From the cell containing the given text, extract its center point as (X, Y) coordinate. 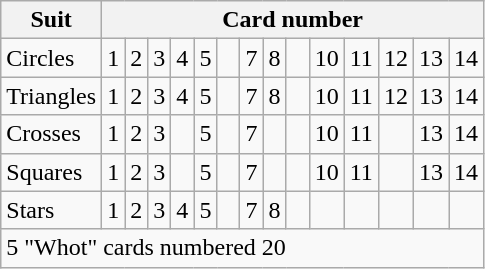
Suit (52, 20)
Triangles (52, 96)
Stars (52, 210)
5 "Whot" cards numbered 20 (242, 248)
Crosses (52, 134)
Squares (52, 172)
Circles (52, 58)
Card number (293, 20)
